From the cell containing the given text, extract its center point as [X, Y] coordinate. 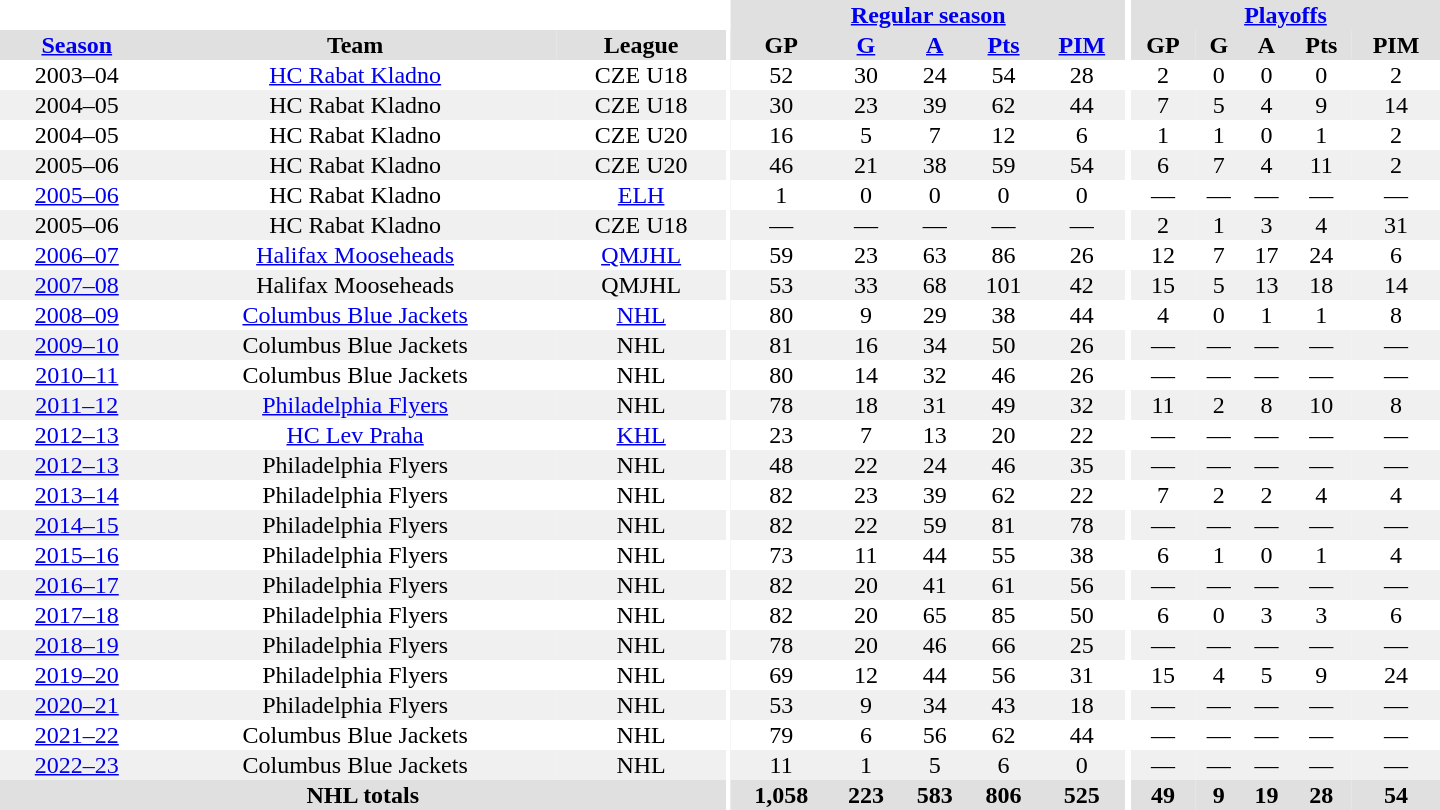
19 [1267, 795]
52 [782, 75]
42 [1082, 285]
KHL [642, 435]
17 [1267, 255]
2014–15 [77, 525]
79 [782, 735]
Regular season [928, 15]
2009–10 [77, 345]
League [642, 45]
2017–18 [77, 615]
2018–19 [77, 645]
68 [934, 285]
55 [1004, 555]
86 [1004, 255]
223 [866, 795]
2016–17 [77, 585]
525 [1082, 795]
41 [934, 585]
2003–04 [77, 75]
2015–16 [77, 555]
2011–12 [77, 405]
2006–07 [77, 255]
69 [782, 675]
65 [934, 615]
2010–11 [77, 375]
63 [934, 255]
35 [1082, 465]
2021–22 [77, 735]
29 [934, 315]
2019–20 [77, 675]
583 [934, 795]
48 [782, 465]
33 [866, 285]
ELH [642, 195]
61 [1004, 585]
Season [77, 45]
806 [1004, 795]
10 [1321, 405]
43 [1004, 705]
101 [1004, 285]
Team [356, 45]
1,058 [782, 795]
2007–08 [77, 285]
2008–09 [77, 315]
66 [1004, 645]
85 [1004, 615]
2020–21 [77, 705]
2022–23 [77, 765]
HC Lev Praha [356, 435]
21 [866, 165]
73 [782, 555]
25 [1082, 645]
Playoffs [1286, 15]
NHL totals [363, 795]
2013–14 [77, 495]
